From the cell containing the given text, extract its center point as [X, Y] coordinate. 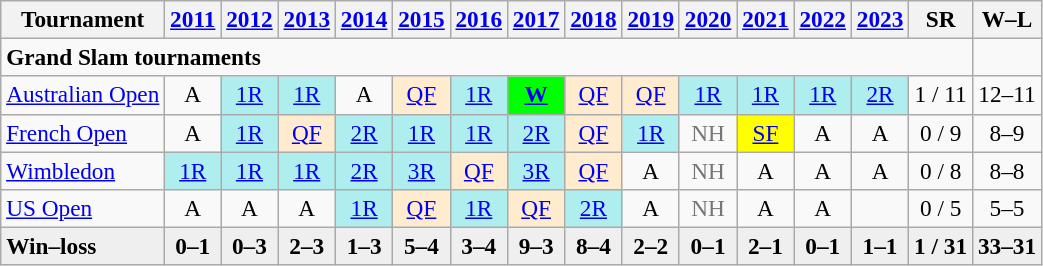
12–11 [1008, 95]
SR [941, 19]
Grand Slam tournaments [487, 57]
0 / 5 [941, 208]
1 / 31 [941, 246]
0 / 8 [941, 170]
Tournament [83, 19]
0–3 [250, 246]
1–3 [364, 246]
2013 [306, 19]
W [536, 95]
2014 [364, 19]
W–L [1008, 19]
0 / 9 [941, 133]
9–3 [536, 246]
2021 [766, 19]
8–8 [1008, 170]
Australian Open [83, 95]
2022 [822, 19]
1–1 [880, 246]
2–1 [766, 246]
5–5 [1008, 208]
SF [766, 133]
2–2 [650, 246]
8–9 [1008, 133]
2015 [422, 19]
Wimbledon [83, 170]
33–31 [1008, 246]
2020 [708, 19]
2016 [478, 19]
US Open [83, 208]
5–4 [422, 246]
Win–loss [83, 246]
French Open [83, 133]
8–4 [594, 246]
2023 [880, 19]
2019 [650, 19]
2011 [193, 19]
2012 [250, 19]
1 / 11 [941, 95]
2017 [536, 19]
3–4 [478, 246]
2–3 [306, 246]
2018 [594, 19]
